Output the [X, Y] coordinate of the center of the cell containing the given text.  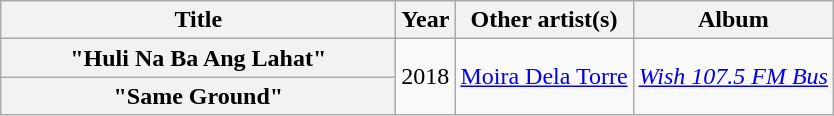
Title [198, 20]
Wish 107.5 FM Bus [733, 77]
"Huli Na Ba Ang Lahat" [198, 58]
Moira Dela Torre [544, 77]
Year [426, 20]
"Same Ground" [198, 96]
Album [733, 20]
2018 [426, 77]
Other artist(s) [544, 20]
